Output the (X, Y) coordinate of the center of the cell containing the given text.  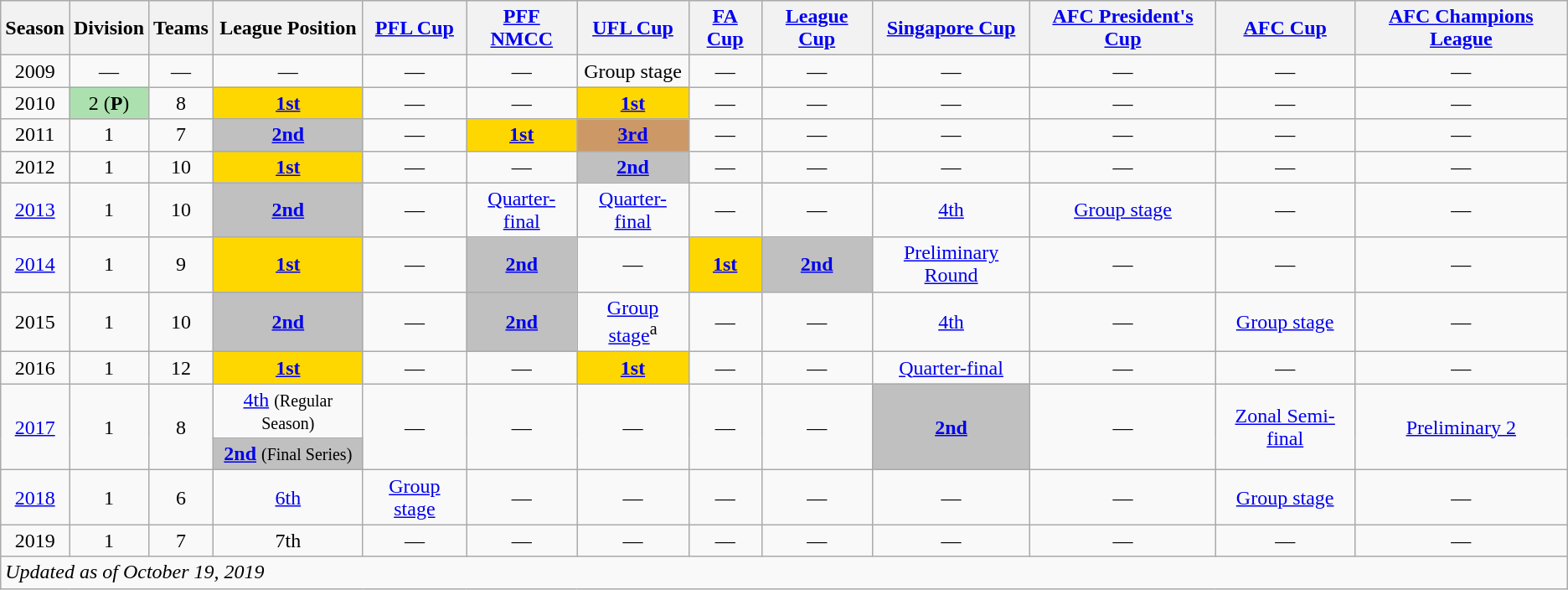
2012 (35, 167)
Zonal Semi-final (1285, 427)
6th (288, 498)
Teams (181, 28)
AFC President's Cup (1122, 28)
Preliminary 2 (1461, 427)
2 (P) (109, 103)
2nd (Final Series) (288, 454)
6 (181, 498)
2016 (35, 368)
UFL Cup (633, 28)
2019 (35, 541)
9 (181, 265)
PFL Cup (414, 28)
2018 (35, 498)
AFC Cup (1285, 28)
7th (288, 541)
League Position (288, 28)
2009 (35, 71)
PFF NMCC (522, 28)
Division (109, 28)
Singapore Cup (952, 28)
12 (181, 368)
Season (35, 28)
2011 (35, 135)
Group stagea (633, 322)
2014 (35, 265)
Preliminary Round (952, 265)
League Cup (817, 28)
AFC Champions League (1461, 28)
2017 (35, 427)
Updated as of October 19, 2019 (784, 572)
4th (Regular Season) (288, 411)
2015 (35, 322)
2013 (35, 210)
3rd (633, 135)
FA Cup (725, 28)
2010 (35, 103)
